Provide the (X, Y) coordinate of the cell's center where the given text is located.  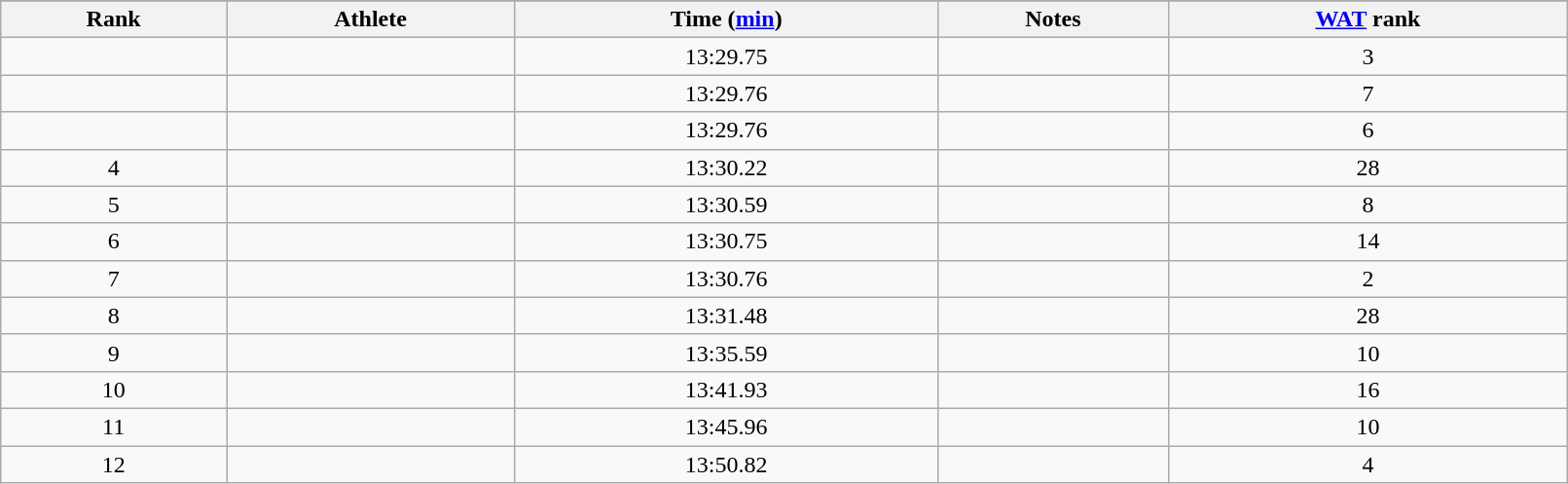
Athlete (371, 19)
9 (114, 353)
13:50.82 (726, 465)
13:45.96 (726, 427)
11 (114, 427)
12 (114, 465)
Rank (114, 19)
13:29.75 (726, 56)
13:30.75 (726, 242)
13:30.59 (726, 205)
Time (min) (726, 19)
13:31.48 (726, 316)
13:30.22 (726, 168)
13:30.76 (726, 279)
14 (1368, 242)
2 (1368, 279)
13:41.93 (726, 390)
5 (114, 205)
13:35.59 (726, 353)
3 (1368, 56)
Notes (1053, 19)
WAT rank (1368, 19)
16 (1368, 390)
